Detect which cell encompasses the target text, then output its [x, y] center coordinate. 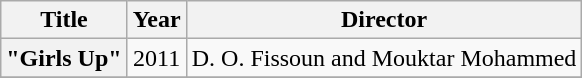
2011 [156, 58]
D. O. Fissoun and Mouktar Mohammed [384, 58]
Title [64, 20]
Director [384, 20]
Year [156, 20]
"Girls Up" [64, 58]
